Detect which cell encompasses the target text, then output its (x, y) center coordinate. 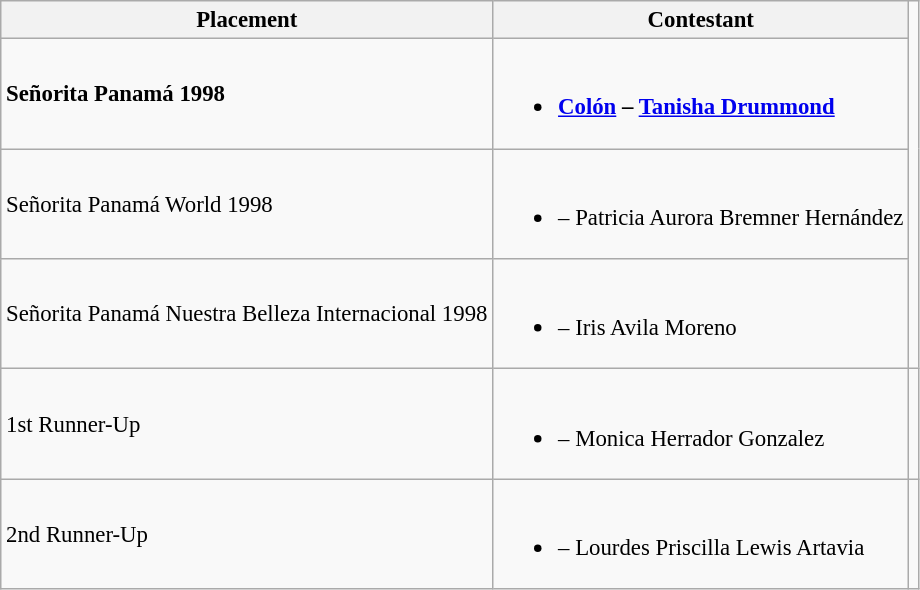
– Lourdes Priscilla Lewis Artavia (701, 534)
1st Runner-Up (247, 424)
– Patricia Aurora Bremner Hernández (701, 204)
Contestant (701, 20)
Señorita Panamá 1998 (247, 94)
Colón – Tanisha Drummond (701, 94)
Señorita Panamá World 1998 (247, 204)
– Iris Avila Moreno (701, 314)
Placement (247, 20)
– Monica Herrador Gonzalez (701, 424)
Señorita Panamá Nuestra Belleza Internacional 1998 (247, 314)
2nd Runner-Up (247, 534)
